Return [x, y] of the center of cell containing provided text 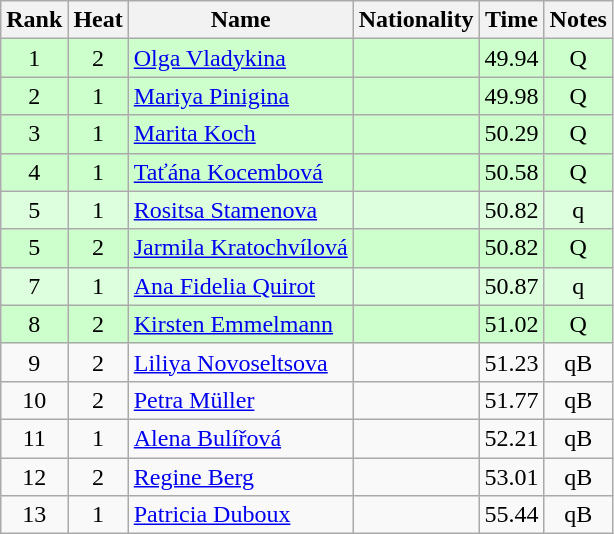
51.23 [512, 362]
50.87 [512, 286]
4 [34, 172]
Ana Fidelia Quirot [240, 286]
53.01 [512, 477]
Jarmila Kratochvílová [240, 248]
Time [512, 20]
Rositsa Stamenova [240, 210]
12 [34, 477]
Alena Bulířová [240, 438]
Nationality [416, 20]
49.94 [512, 58]
Marita Koch [240, 134]
Taťána Kocembová [240, 172]
Liliya Novoseltsova [240, 362]
Mariya Pinigina [240, 96]
51.77 [512, 400]
8 [34, 324]
Olga Vladykina [240, 58]
13 [34, 515]
50.58 [512, 172]
Kirsten Emmelmann [240, 324]
11 [34, 438]
49.98 [512, 96]
Petra Müller [240, 400]
Notes [578, 20]
Patricia Duboux [240, 515]
50.29 [512, 134]
Heat [98, 20]
52.21 [512, 438]
10 [34, 400]
Rank [34, 20]
9 [34, 362]
7 [34, 286]
3 [34, 134]
Name [240, 20]
51.02 [512, 324]
55.44 [512, 515]
Regine Berg [240, 477]
